Output the (x, y) coordinate of the center of the cell containing the given text.  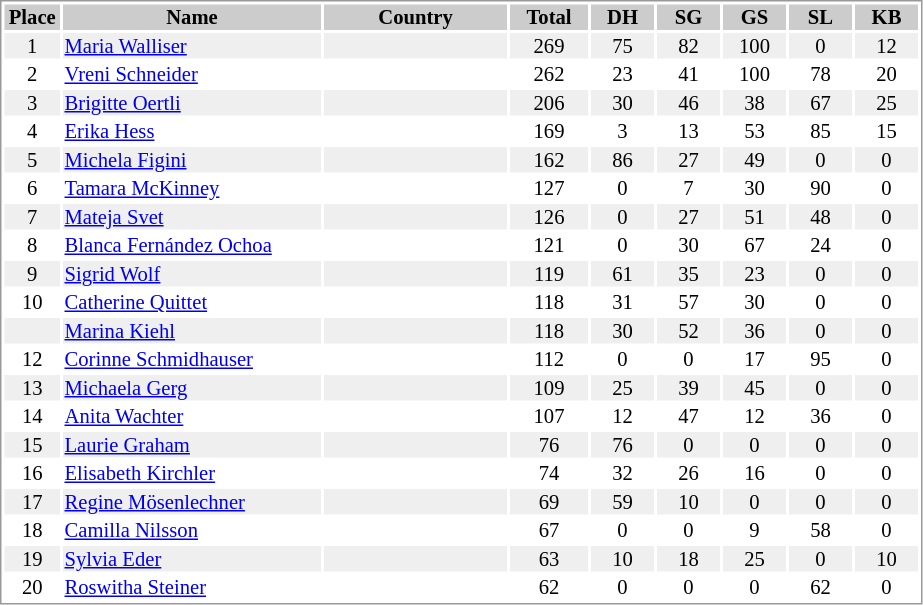
35 (688, 274)
112 (549, 359)
GS (754, 17)
24 (820, 245)
SL (820, 17)
51 (754, 217)
90 (820, 189)
86 (622, 160)
Maria Walliser (192, 46)
107 (549, 417)
Anita Wachter (192, 417)
121 (549, 245)
47 (688, 417)
Vreni Schneider (192, 75)
53 (754, 131)
Blanca Fernández Ochoa (192, 245)
32 (622, 473)
69 (549, 502)
109 (549, 388)
Mateja Svet (192, 217)
Name (192, 17)
38 (754, 103)
Sigrid Wolf (192, 274)
49 (754, 160)
45 (754, 388)
52 (688, 331)
Catherine Quittet (192, 303)
8 (32, 245)
14 (32, 417)
Corinne Schmidhauser (192, 359)
58 (820, 531)
Sylvia Eder (192, 559)
126 (549, 217)
119 (549, 274)
57 (688, 303)
Country (416, 17)
Roswitha Steiner (192, 587)
31 (622, 303)
61 (622, 274)
78 (820, 75)
262 (549, 75)
2 (32, 75)
6 (32, 189)
162 (549, 160)
Brigitte Oertli (192, 103)
85 (820, 131)
19 (32, 559)
59 (622, 502)
5 (32, 160)
127 (549, 189)
82 (688, 46)
63 (549, 559)
Erika Hess (192, 131)
KB (886, 17)
Elisabeth Kirchler (192, 473)
48 (820, 217)
206 (549, 103)
Laurie Graham (192, 445)
Marina Kiehl (192, 331)
Total (549, 17)
74 (549, 473)
DH (622, 17)
Michaela Gerg (192, 388)
1 (32, 46)
4 (32, 131)
75 (622, 46)
Place (32, 17)
39 (688, 388)
46 (688, 103)
41 (688, 75)
269 (549, 46)
Camilla Nilsson (192, 531)
Regine Mösenlechner (192, 502)
95 (820, 359)
SG (688, 17)
26 (688, 473)
169 (549, 131)
Tamara McKinney (192, 189)
Michela Figini (192, 160)
